Find where the given text appears and provide that cell's center as (x, y) coordinate. 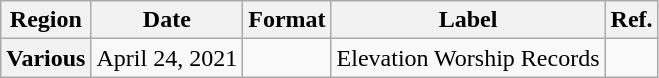
Various (46, 58)
April 24, 2021 (167, 58)
Region (46, 20)
Ref. (632, 20)
Format (287, 20)
Elevation Worship Records (468, 58)
Date (167, 20)
Label (468, 20)
